Identify which cell holds the provided text, then report its [x, y] central coordinate. 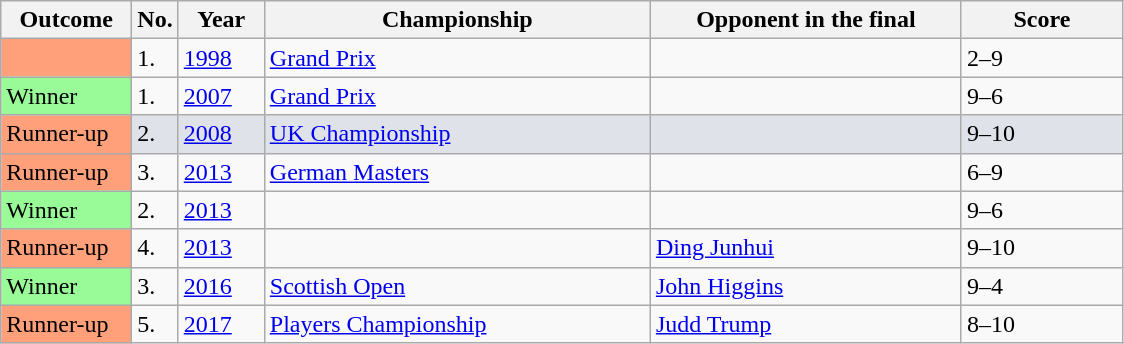
8–10 [1042, 324]
Year [221, 20]
5. [155, 324]
6–9 [1042, 172]
Championship [457, 20]
No. [155, 20]
9–4 [1042, 286]
Scottish Open [457, 286]
Judd Trump [806, 324]
Players Championship [457, 324]
John Higgins [806, 286]
2017 [221, 324]
1998 [221, 58]
Opponent in the final [806, 20]
Score [1042, 20]
UK Championship [457, 134]
2–9 [1042, 58]
2007 [221, 96]
Outcome [66, 20]
4. [155, 248]
German Masters [457, 172]
2016 [221, 286]
Ding Junhui [806, 248]
2008 [221, 134]
